Scan for the cell matching the given text and deliver its (x, y) coordinate at center. 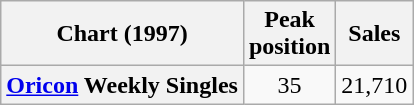
21,710 (374, 85)
35 (289, 85)
Sales (374, 34)
Chart (1997) (122, 34)
Peakposition (289, 34)
Oricon Weekly Singles (122, 85)
